Return the [x, y] coordinate for the center point of the cell that contains the specified text.  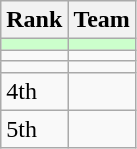
Team [102, 20]
4th [34, 91]
5th [34, 129]
Rank [34, 20]
